Output the [x, y] coordinate of the center of the cell containing the given text.  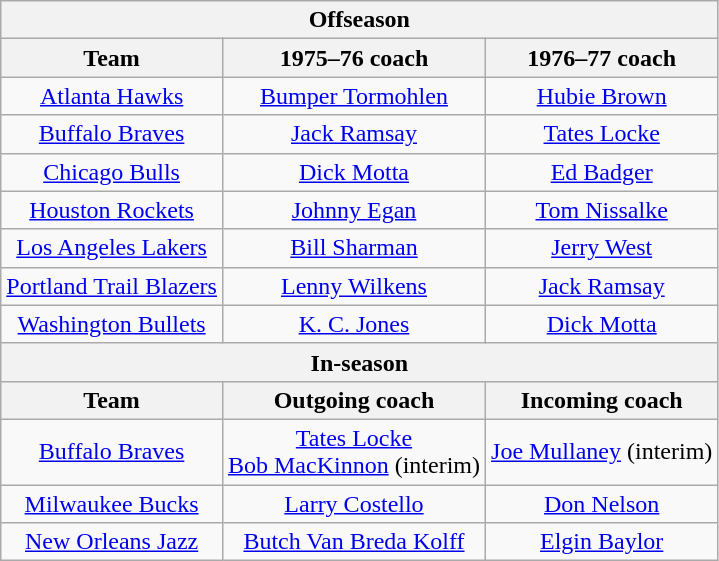
Joe Mullaney (interim) [602, 452]
Bill Sharman [354, 248]
Outgoing coach [354, 400]
New Orleans Jazz [112, 542]
Lenny Wilkens [354, 286]
1975–76 coach [354, 58]
Milwaukee Bucks [112, 503]
Ed Badger [602, 172]
Jerry West [602, 248]
Butch Van Breda Kolff [354, 542]
1976–77 coach [602, 58]
Chicago Bulls [112, 172]
Johnny Egan [354, 210]
Atlanta Hawks [112, 96]
K. C. Jones [354, 324]
Los Angeles Lakers [112, 248]
Tates Locke [602, 134]
Larry Costello [354, 503]
Bumper Tormohlen [354, 96]
Offseason [360, 20]
Incoming coach [602, 400]
Hubie Brown [602, 96]
Tates LockeBob MacKinnon (interim) [354, 452]
Houston Rockets [112, 210]
Elgin Baylor [602, 542]
Don Nelson [602, 503]
Tom Nissalke [602, 210]
In-season [360, 362]
Portland Trail Blazers [112, 286]
Washington Bullets [112, 324]
